Find where the given text appears and provide that cell's center as [X, Y] coordinate. 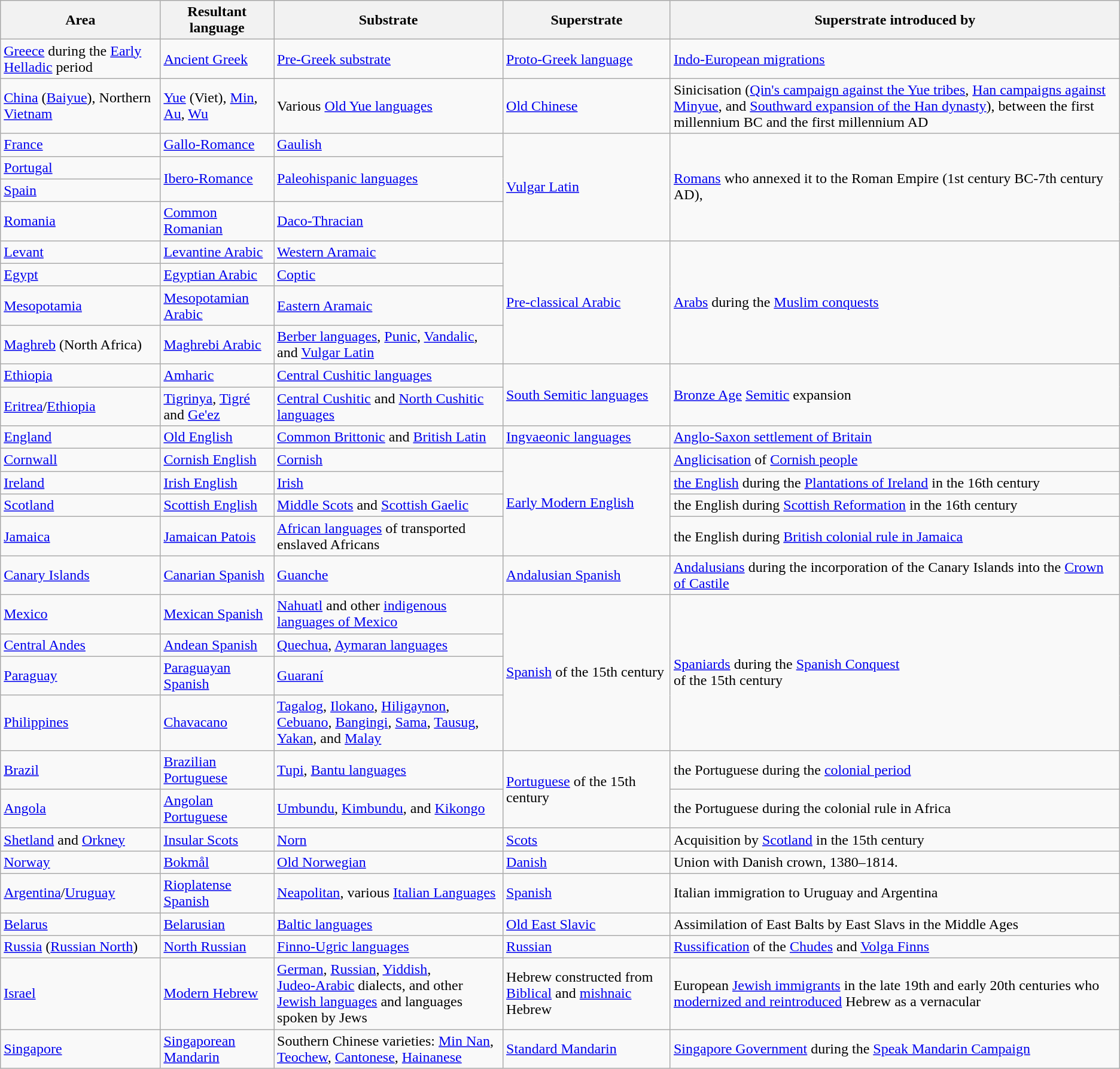
Old Norwegian [389, 862]
Hebrew constructed from Biblical and mishnaic Hebrew [587, 994]
Maghreb (North Africa) [80, 345]
Ingvaeonic languages [587, 437]
Union with Danish crown, 1380–1814. [895, 862]
Old East Slavic [587, 924]
Ancient Greek [217, 59]
Central Cushitic languages [389, 375]
Irish English [217, 483]
Superstrate [587, 20]
Bronze Age Semitic expansion [895, 395]
Norn [389, 839]
Guanche [389, 575]
Andalusians during the incorporation of the Canary Islands into the Crown of Castile [895, 575]
Paleohispanic languages [389, 179]
Romania [80, 221]
Proto-Greek language [587, 59]
England [80, 437]
Nahuatl and other indigenous languages of Mexico [389, 614]
the English during British colonial rule in Jamaica [895, 536]
the English during the Plantations of Ireland in the 16th century [895, 483]
Old English [217, 437]
Guaraní [389, 676]
Israel [80, 994]
Finno-Ugric languages [389, 947]
Singapore [80, 1049]
Bokmål [217, 862]
Tupi, Bantu languages [389, 769]
France [80, 145]
Singapore Government during the Speak Mandarin Campaign [895, 1049]
China (Baiyue), Northern Vietnam [80, 106]
Portuguese of the 15th century [587, 789]
Italian immigration to Uruguay and Argentina [895, 893]
Baltic languages [389, 924]
Arabs during the Muslim conquests [895, 302]
Resultant language [217, 20]
Singaporean Mandarin [217, 1049]
Argentina/Uruguay [80, 893]
Brazil [80, 769]
Southern Chinese varieties: Min Nan, Teochew, Cantonese, Hainanese [389, 1049]
Acquisition by Scotland in the 15th century [895, 839]
the Portuguese during the colonial period [895, 769]
Yue (Viet), Min, Au, Wu [217, 106]
African languages of transported enslaved Africans [389, 536]
Eritrea/Ethiopia [80, 406]
Indo-European migrations [895, 59]
Scottish English [217, 505]
Spanish [587, 893]
Berber languages, Punic, Vandalic, and Vulgar Latin [389, 345]
Russification of the Chudes and Volga Finns [895, 947]
Eastern Aramaic [389, 305]
Vulgar Latin [587, 187]
Andalusian Spanish [587, 575]
Shetland and Orkney [80, 839]
Umbundu, Kimbundu, and Kikongo [389, 809]
Levant [80, 252]
Neapolitan, various Italian Languages [389, 893]
Levantine Arabic [217, 252]
Cornish English [217, 460]
Jamaican Patois [217, 536]
Mesopotamian Arabic [217, 305]
the English during Scottish Reformation in the 16th century [895, 505]
Danish [587, 862]
Irish [389, 483]
Mesopotamia [80, 305]
Paraguayan Spanish [217, 676]
Cornish [389, 460]
Western Aramaic [389, 252]
Ireland [80, 483]
Middle Scots and Scottish Gaelic [389, 505]
Egypt [80, 275]
Belarus [80, 924]
Mexico [80, 614]
Philippines [80, 723]
Spaniards during the Spanish Conquest of the 15th century [895, 672]
Egyptian Arabic [217, 275]
Pre-classical Arabic [587, 302]
Ibero-Romance [217, 179]
South Semitic languages [587, 395]
Daco-Thracian [389, 221]
Common Brittonic and British Latin [389, 437]
Area [80, 20]
Pre-Greek substrate [389, 59]
Romans who annexed it to the Roman Empire (1st century BC-7th century AD), [895, 187]
Paraguay [80, 676]
Coptic [389, 275]
Insular Scots [217, 839]
Russian [587, 947]
Spain [80, 190]
Substrate [389, 20]
Maghrebi Arabic [217, 345]
Russia (Russian North) [80, 947]
Early Modern English [587, 502]
Superstrate introduced by [895, 20]
Central Cushitic and North Cushitic languages [389, 406]
Belarusian [217, 924]
Chavacano [217, 723]
Assimilation of East Balts by East Slavs in the Middle Ages [895, 924]
Various Old Yue languages [389, 106]
Angolan Portuguese [217, 809]
Old Chinese [587, 106]
Central Andes [80, 645]
Gallo-Romance [217, 145]
Anglo-Saxon settlement of Britain [895, 437]
Ethiopia [80, 375]
Canary Islands [80, 575]
Common Romanian [217, 221]
Quechua, Aymaran languages [389, 645]
Scotland [80, 505]
Scots [587, 839]
the Portuguese during the colonial rule in Africa [895, 809]
Brazilian Portuguese [217, 769]
Tagalog, Ilokano, Hiligaynon, Cebuano, Bangingi, Sama, Tausug, Yakan, and Malay [389, 723]
German, Russian, Yiddish,Judeo-Arabic dialects, and other Jewish languages and languages spoken by Jews [389, 994]
North Russian [217, 947]
Spanish of the 15th century [587, 672]
Amharic [217, 375]
Jamaica [80, 536]
Gaulish [389, 145]
Andean Spanish [217, 645]
Mexican Spanish [217, 614]
European Jewish immigrants in the late 19th and early 20th centuries who modernized and reintroduced Hebrew as a vernacular [895, 994]
Standard Mandarin [587, 1049]
Canarian Spanish [217, 575]
Rioplatense Spanish [217, 893]
Angola [80, 809]
Cornwall [80, 460]
Norway [80, 862]
Greece during the Early Helladic period [80, 59]
Tigrinya, Tigré and Ge'ez [217, 406]
Portugal [80, 167]
Anglicisation of Cornish people [895, 460]
Modern Hebrew [217, 994]
